Return [X, Y] of the center of cell containing provided text 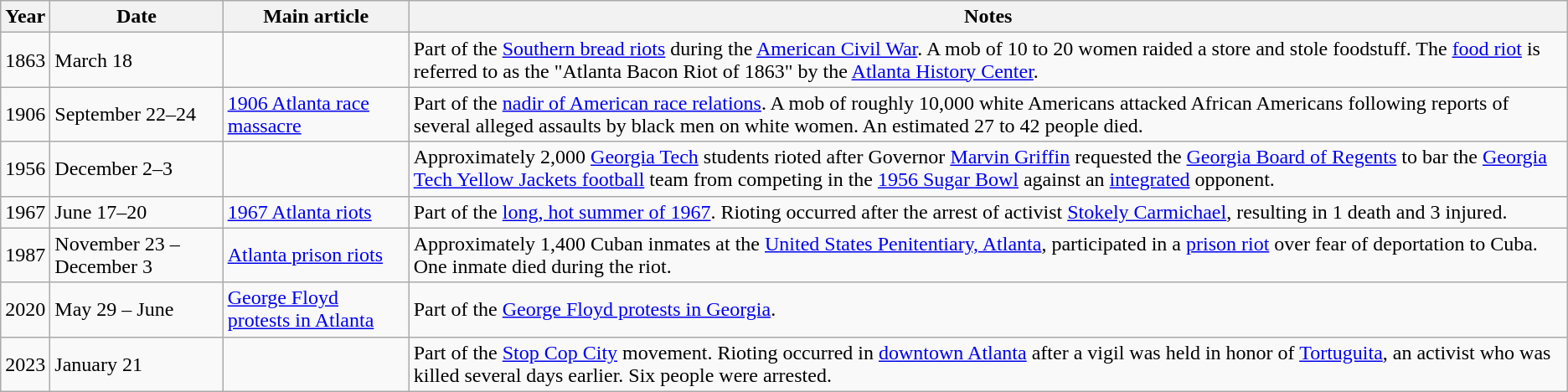
Atlanta prison riots [316, 255]
June 17–20 [137, 212]
November 23 – December 3 [137, 255]
Part of the George Floyd protests in Georgia. [988, 310]
1956 [25, 169]
2023 [25, 364]
1987 [25, 255]
December 2–3 [137, 169]
Date [137, 17]
January 21 [137, 364]
1967 [25, 212]
2020 [25, 310]
Notes [988, 17]
Part of the long, hot summer of 1967. Rioting occurred after the arrest of activist Stokely Carmichael, resulting in 1 death and 3 injured. [988, 212]
1906 Atlanta race massacre [316, 114]
May 29 – June [137, 310]
September 22–24 [137, 114]
Main article [316, 17]
March 18 [137, 60]
1967 Atlanta riots [316, 212]
George Floyd protests in Atlanta [316, 310]
1906 [25, 114]
1863 [25, 60]
Year [25, 17]
